Search for the cell housing the specified text and yield its [x, y] center coordinate. 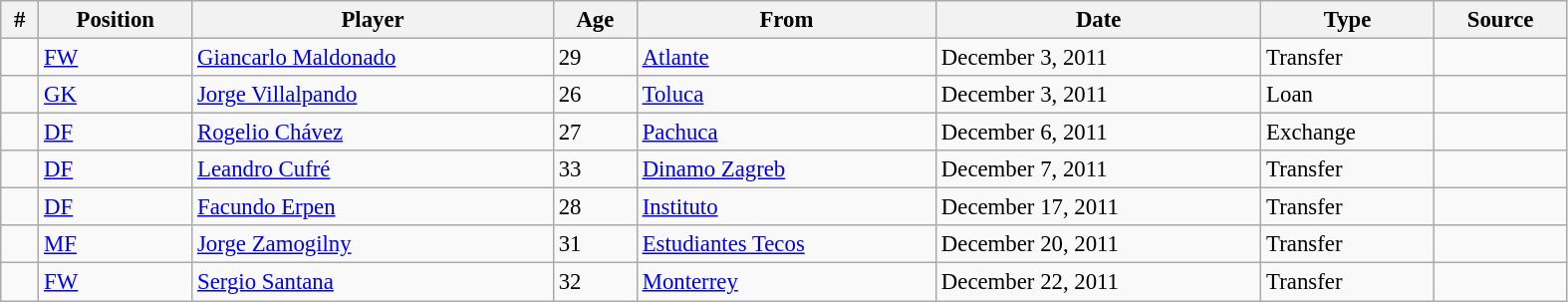
Jorge Villalpando [373, 95]
27 [595, 133]
Monterrey [786, 282]
December 17, 2011 [1099, 207]
Date [1099, 20]
Type [1348, 20]
Jorge Zamogilny [373, 244]
Pachuca [786, 133]
Sergio Santana [373, 282]
From [786, 20]
Toluca [786, 95]
33 [595, 169]
26 [595, 95]
32 [595, 282]
Facundo Erpen [373, 207]
Exchange [1348, 133]
Source [1500, 20]
28 [595, 207]
Rogelio Chávez [373, 133]
Leandro Cufré [373, 169]
29 [595, 58]
Dinamo Zagreb [786, 169]
December 6, 2011 [1099, 133]
December 7, 2011 [1099, 169]
Loan [1348, 95]
Age [595, 20]
December 20, 2011 [1099, 244]
Giancarlo Maldonado [373, 58]
Position [116, 20]
Atlante [786, 58]
# [20, 20]
Instituto [786, 207]
MF [116, 244]
GK [116, 95]
Estudiantes Tecos [786, 244]
December 22, 2011 [1099, 282]
Player [373, 20]
31 [595, 244]
